Provide the (x, y) coordinate of the cell's center where the given text is located.  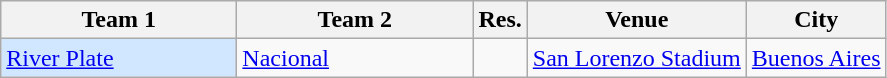
City (816, 20)
Nacional (355, 58)
San Lorenzo Stadium (636, 58)
Team 2 (355, 20)
Venue (636, 20)
Team 1 (119, 20)
Buenos Aires (816, 58)
Res. (500, 20)
River Plate (119, 58)
